Identify which cell holds the provided text, then report its [X, Y] central coordinate. 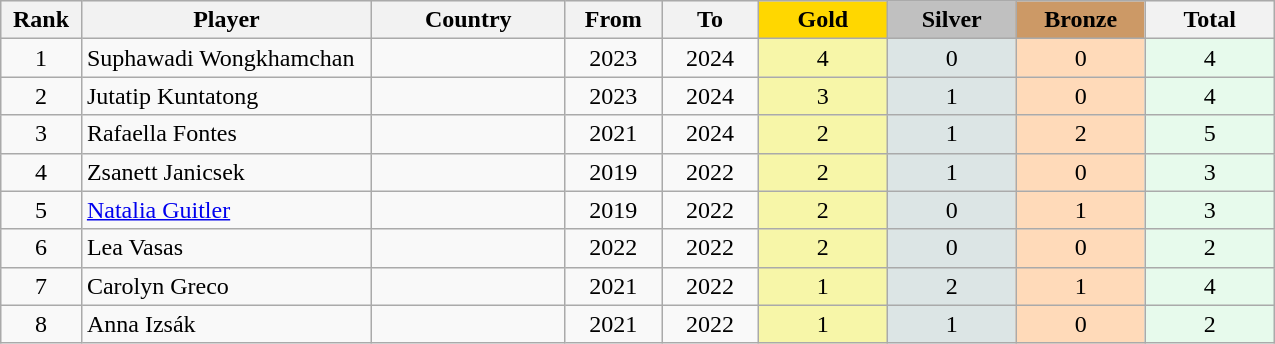
Zsanett Janicsek [226, 172]
Total [1210, 20]
Anna Izsák [226, 324]
7 [42, 286]
Jutatip Kuntatong [226, 96]
Rank [42, 20]
Carolyn Greco [226, 286]
8 [42, 324]
Gold [822, 20]
Natalia Guitler [226, 210]
Player [226, 20]
To [710, 20]
Suphawadi Wongkhamchan [226, 58]
Bronze [1080, 20]
Country [468, 20]
From [614, 20]
Lea Vasas [226, 248]
Rafaella Fontes [226, 134]
Silver [952, 20]
6 [42, 248]
